For the text-containing cell, return its midpoint in (X, Y) coordinate format. 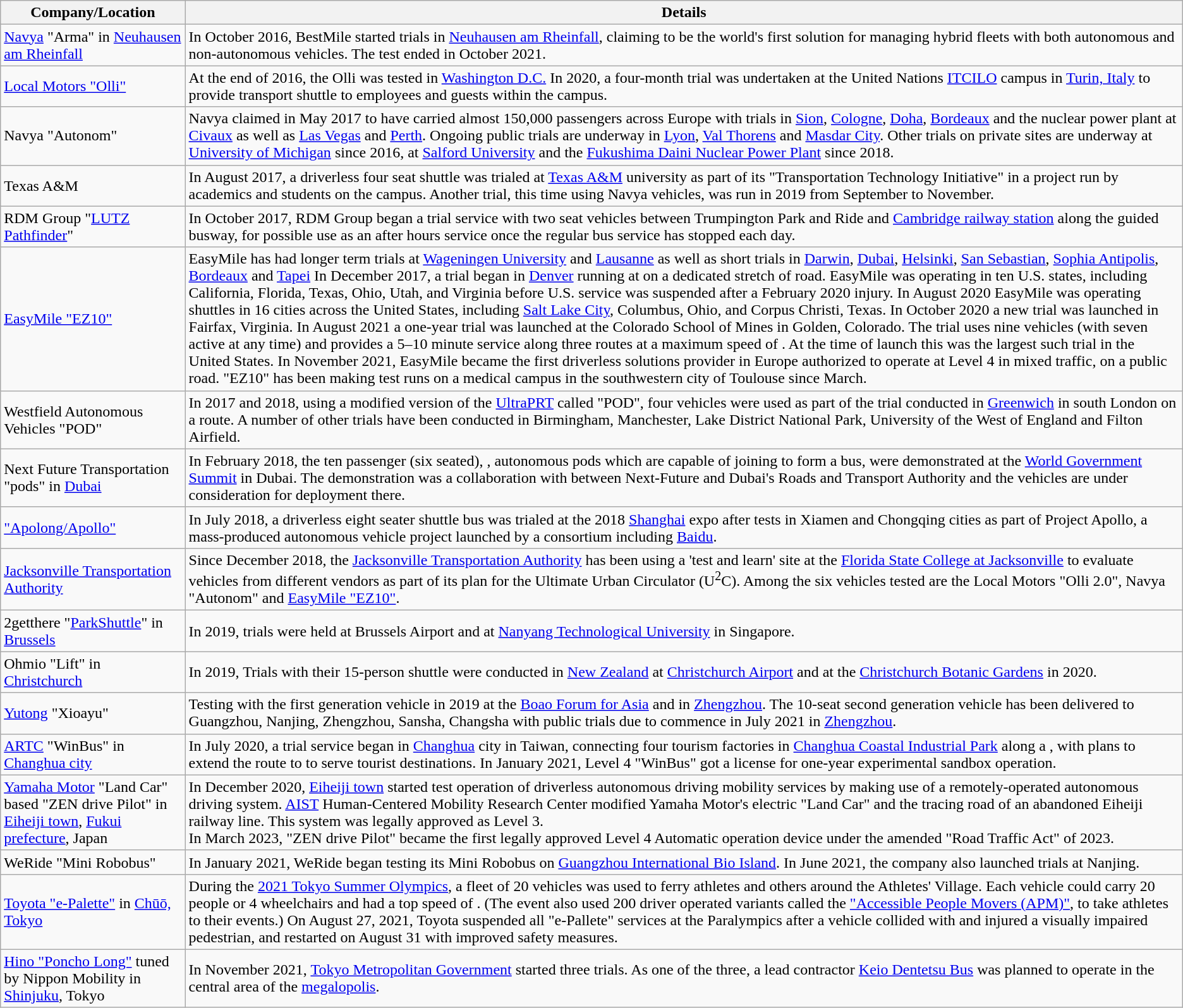
Company/Location (93, 13)
EasyMile "EZ10" (93, 319)
"Apolong/Apollo" (93, 527)
Toyota "e-Palette" in Chūō, Tokyo (93, 911)
Yutong "Xioayu" (93, 713)
In 2019, trials were held at Brussels Airport and at Nanyang Technological University in Singapore. (684, 631)
Jacksonville Transportation Authority (93, 579)
Westfield Autonomous Vehicles "POD" (93, 420)
2getthere "ParkShuttle" in Brussels (93, 631)
Navya "Arma" in Neuhausen am Rheinfall (93, 46)
ARTC "WinBus" in Changhua city (93, 755)
Details (684, 13)
Navya "Autonom" (93, 136)
WeRide "Mini Robobus" (93, 862)
Yamaha Motor "Land Car" based "ZEN drive Pilot" in Eiheiji town, Fukui prefecture, Japan (93, 813)
In 2019, Trials with their 15-person shuttle were conducted in New Zealand at Christchurch Airport and at the Christchurch Botanic Gardens in 2020. (684, 672)
Ohmio "Lift" in Christchurch (93, 672)
Texas A&M (93, 186)
Local Motors "Olli" (93, 86)
Next Future Transportation "pods" in Dubai (93, 478)
RDM Group "LUTZ Pathfinder" (93, 226)
Hino "Poncho Long" tuned by Nippon Mobility in Shinjuku, Tokyo (93, 978)
